Search for the cell housing the specified text and yield its [X, Y] center coordinate. 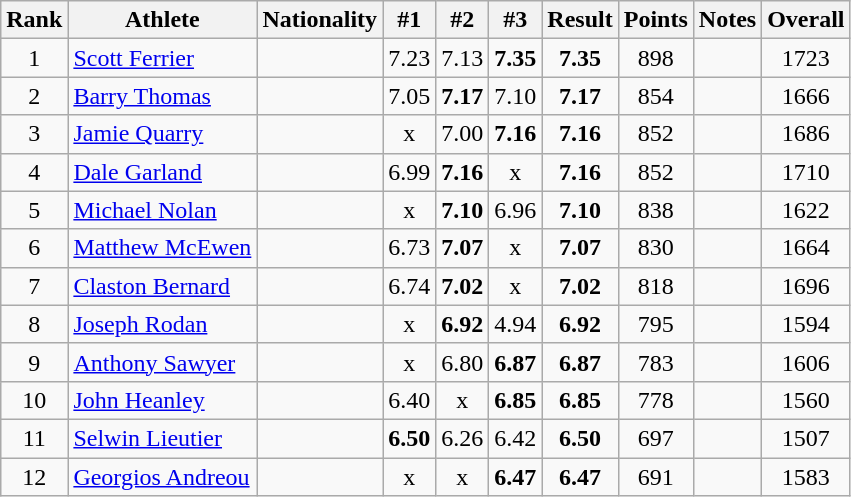
1664 [806, 248]
Nationality [320, 20]
6.74 [410, 286]
783 [656, 362]
818 [656, 286]
Joseph Rodan [162, 324]
6.40 [410, 400]
6.26 [462, 438]
Barry Thomas [162, 96]
1507 [806, 438]
1710 [806, 172]
12 [34, 477]
Rank [34, 20]
5 [34, 210]
778 [656, 400]
1723 [806, 58]
3 [34, 134]
#2 [462, 20]
838 [656, 210]
7 [34, 286]
10 [34, 400]
Michael Nolan [162, 210]
6 [34, 248]
6.80 [462, 362]
Jamie Quarry [162, 134]
4 [34, 172]
Overall [806, 20]
Georgios Andreou [162, 477]
1606 [806, 362]
Dale Garland [162, 172]
6.96 [516, 210]
1622 [806, 210]
2 [34, 96]
Matthew McEwen [162, 248]
7.23 [410, 58]
854 [656, 96]
830 [656, 248]
Selwin Lieutier [162, 438]
1560 [806, 400]
1583 [806, 477]
Notes [727, 20]
Result [580, 20]
1696 [806, 286]
#1 [410, 20]
Points [656, 20]
691 [656, 477]
John Heanley [162, 400]
4.94 [516, 324]
Scott Ferrier [162, 58]
6.42 [516, 438]
7.13 [462, 58]
8 [34, 324]
1666 [806, 96]
9 [34, 362]
Claston Bernard [162, 286]
1594 [806, 324]
898 [656, 58]
1 [34, 58]
Athlete [162, 20]
7.00 [462, 134]
1686 [806, 134]
7.05 [410, 96]
697 [656, 438]
11 [34, 438]
6.99 [410, 172]
795 [656, 324]
Anthony Sawyer [162, 362]
#3 [516, 20]
6.73 [410, 248]
